Find where the given text appears and provide that cell's center as [X, Y] coordinate. 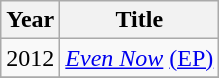
Even Now (EP) [140, 58]
2012 [30, 58]
Title [140, 20]
Year [30, 20]
